Pinpoint the cell where the given text exists, returning its [X, Y] midpoint coordinate. 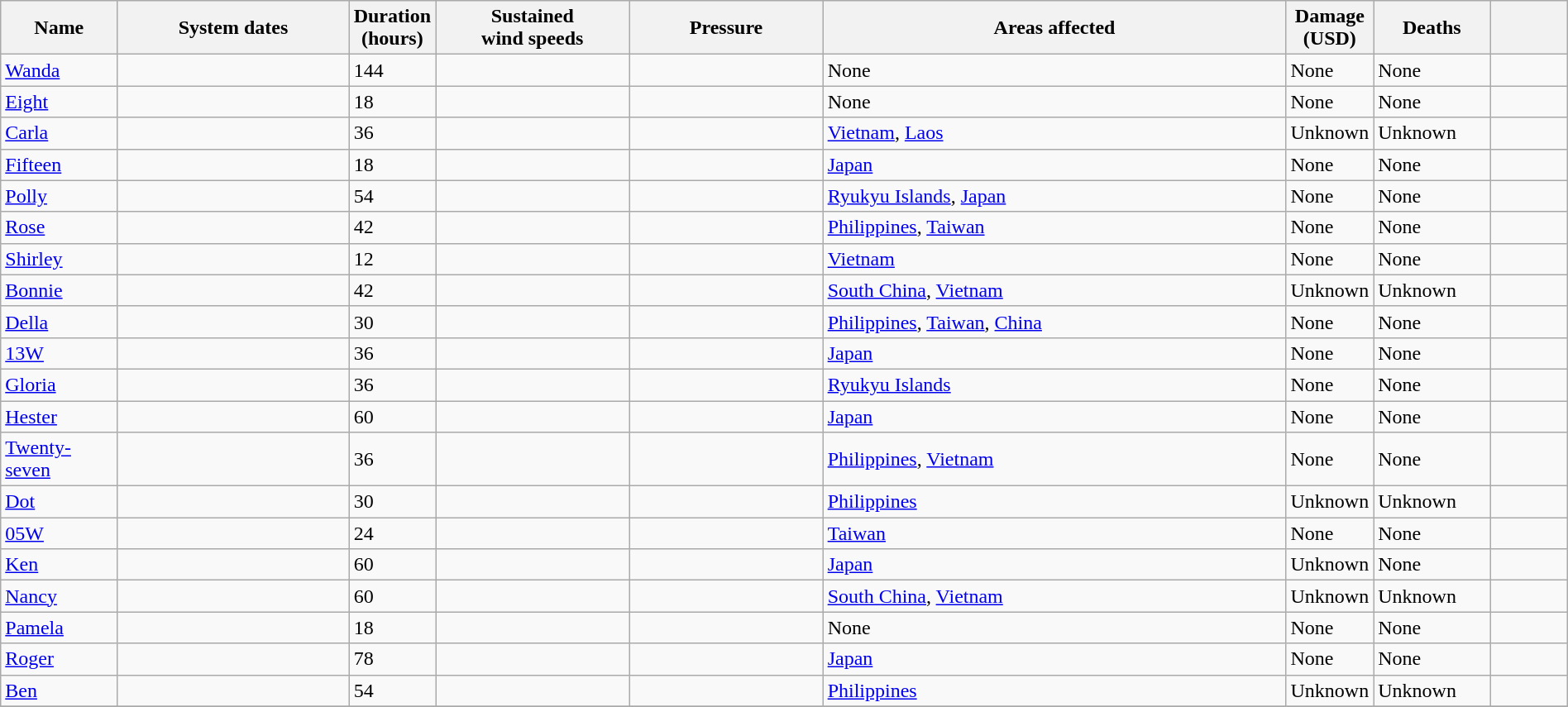
Damage(USD) [1330, 28]
Gloria [60, 385]
Ryukyu Islands [1054, 385]
Philippines, Vietnam [1054, 460]
24 [392, 533]
Della [60, 322]
Vietnam [1054, 259]
Duration(hours) [392, 28]
Eight [60, 102]
Roger [60, 659]
Shirley [60, 259]
Vietnam, Laos [1054, 133]
Philippines, Taiwan, China [1054, 322]
Taiwan [1054, 533]
Ben [60, 690]
Fifteen [60, 165]
Sustainedwind speeds [533, 28]
Deaths [1432, 28]
Ryukyu Islands, Japan [1054, 196]
Ken [60, 565]
Pressure [726, 28]
144 [392, 70]
Carla [60, 133]
Nancy [60, 596]
Areas affected [1054, 28]
Polly [60, 196]
Wanda [60, 70]
Pamela [60, 628]
System dates [233, 28]
Hester [60, 416]
12 [392, 259]
Bonnie [60, 290]
78 [392, 659]
05W [60, 533]
Rose [60, 227]
Name [60, 28]
Dot [60, 502]
Philippines, Taiwan [1054, 227]
Twenty-seven [60, 460]
13W [60, 353]
